Search for the cell housing the specified text and yield its (x, y) center coordinate. 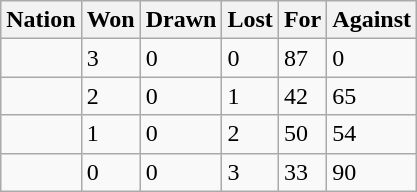
Won (110, 20)
87 (302, 58)
65 (372, 96)
90 (372, 172)
Drawn (181, 20)
Lost (250, 20)
Nation (41, 20)
54 (372, 134)
42 (302, 96)
50 (302, 134)
Against (372, 20)
33 (302, 172)
For (302, 20)
